Search for the cell housing the specified text and yield its (X, Y) center coordinate. 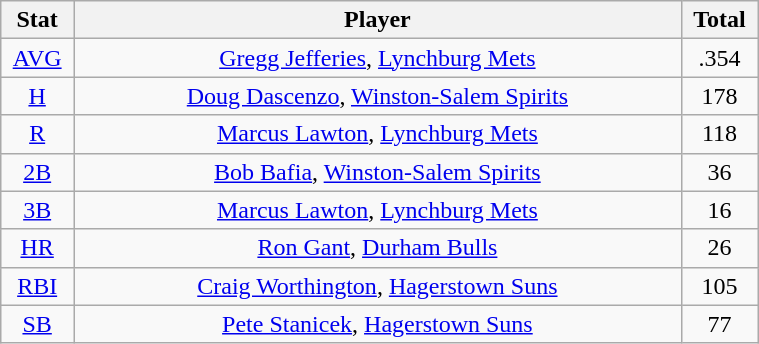
.354 (719, 58)
118 (719, 134)
16 (719, 210)
178 (719, 96)
Gregg Jefferies, Lynchburg Mets (378, 58)
3B (38, 210)
Doug Dascenzo, Winston-Salem Spirits (378, 96)
36 (719, 172)
77 (719, 324)
26 (719, 248)
SB (38, 324)
Total (719, 20)
Craig Worthington, Hagerstown Suns (378, 286)
H (38, 96)
Stat (38, 20)
Bob Bafia, Winston-Salem Spirits (378, 172)
105 (719, 286)
RBI (38, 286)
Player (378, 20)
HR (38, 248)
2B (38, 172)
AVG (38, 58)
Ron Gant, Durham Bulls (378, 248)
Pete Stanicek, Hagerstown Suns (378, 324)
R (38, 134)
